Return the [x, y] coordinate for the center point of the cell that contains the specified text.  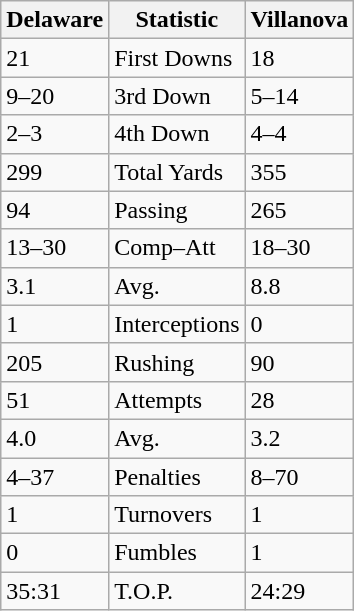
13–30 [55, 248]
4.0 [55, 438]
3rd Down [177, 96]
355 [300, 172]
8–70 [300, 477]
24:29 [300, 591]
Rushing [177, 362]
4–37 [55, 477]
299 [55, 172]
18 [300, 58]
Delaware [55, 20]
5–14 [300, 96]
9–20 [55, 96]
Turnovers [177, 515]
18–30 [300, 248]
Comp–Att [177, 248]
205 [55, 362]
21 [55, 58]
Penalties [177, 477]
8.8 [300, 286]
2–3 [55, 134]
90 [300, 362]
Fumbles [177, 553]
4–4 [300, 134]
3.1 [55, 286]
28 [300, 400]
Total Yards [177, 172]
35:31 [55, 591]
Attempts [177, 400]
51 [55, 400]
Villanova [300, 20]
Statistic [177, 20]
94 [55, 210]
4th Down [177, 134]
T.O.P. [177, 591]
265 [300, 210]
Passing [177, 210]
3.2 [300, 438]
First Downs [177, 58]
Interceptions [177, 324]
